Provide the [x, y] coordinate of the cell's center where the given text is located.  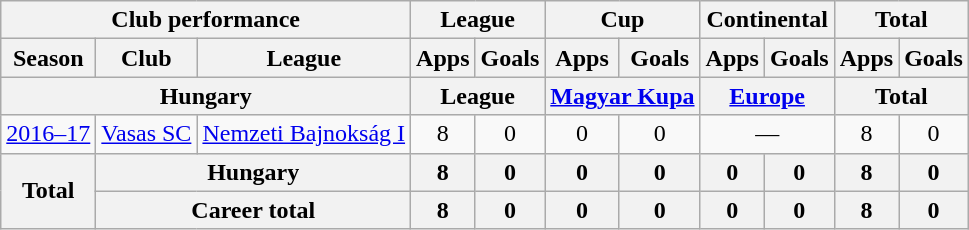
Vasas SC [146, 134]
Europe [767, 96]
Season [48, 58]
Club [146, 58]
Magyar Kupa [622, 96]
2016–17 [48, 134]
— [767, 134]
Career total [254, 210]
Club performance [206, 20]
Cup [622, 20]
Nemzeti Bajnokság I [304, 134]
Continental [767, 20]
